Extract the [x, y] coordinate from the center of the cell holding the provided text.  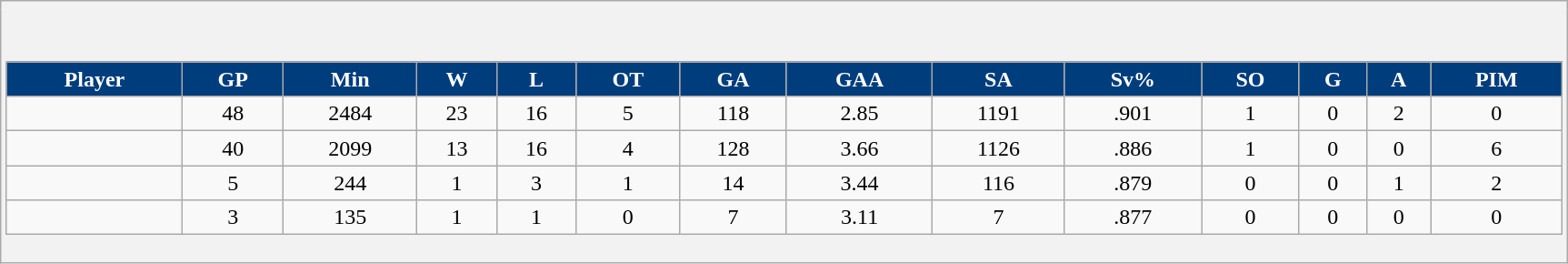
2.85 [860, 114]
118 [733, 114]
GA [733, 79]
2484 [351, 114]
OT [628, 79]
4 [628, 148]
128 [733, 148]
L [536, 79]
14 [733, 183]
.877 [1133, 218]
SA [998, 79]
A [1398, 79]
GP [233, 79]
1126 [998, 148]
W [456, 79]
.901 [1133, 114]
Player [95, 79]
6 [1496, 148]
Sv% [1133, 79]
13 [456, 148]
PIM [1496, 79]
.886 [1133, 148]
3.66 [860, 148]
40 [233, 148]
135 [351, 218]
23 [456, 114]
3.11 [860, 218]
2099 [351, 148]
GAA [860, 79]
116 [998, 183]
Min [351, 79]
48 [233, 114]
244 [351, 183]
.879 [1133, 183]
1191 [998, 114]
3.44 [860, 183]
G [1333, 79]
SO [1251, 79]
